Search for the cell housing the specified text and yield its (x, y) center coordinate. 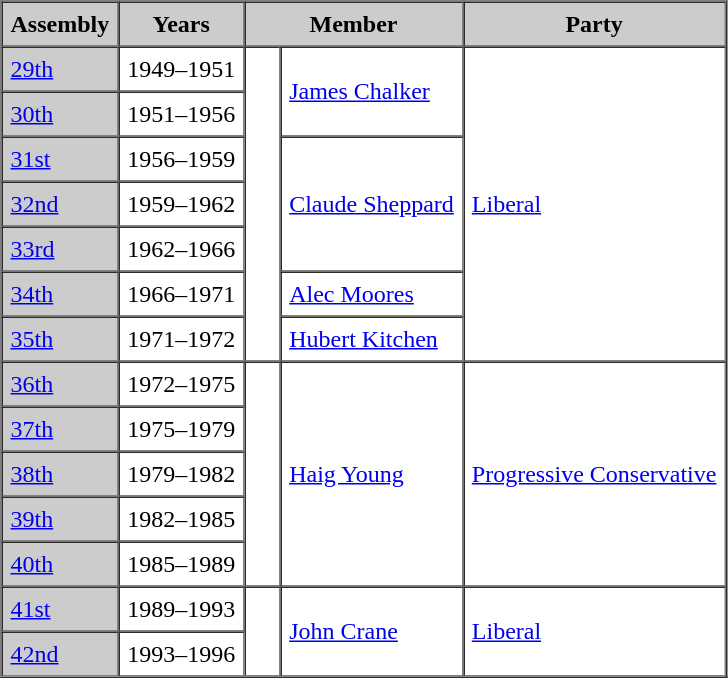
31st (60, 158)
1985–1989 (181, 564)
39th (60, 518)
1956–1959 (181, 158)
1951–1956 (181, 114)
1966–1971 (181, 294)
1993–1996 (181, 654)
Member (354, 24)
1959–1962 (181, 204)
40th (60, 564)
1979–1982 (181, 474)
John Crane (372, 631)
32nd (60, 204)
34th (60, 294)
1982–1985 (181, 518)
36th (60, 384)
1972–1975 (181, 384)
1971–1972 (181, 338)
41st (60, 608)
1962–1966 (181, 248)
1975–1979 (181, 428)
30th (60, 114)
Haig Young (372, 474)
29th (60, 68)
Claude Sheppard (372, 204)
James Chalker (372, 91)
Party (594, 24)
42nd (60, 654)
Alec Moores (372, 294)
38th (60, 474)
35th (60, 338)
Hubert Kitchen (372, 338)
37th (60, 428)
1989–1993 (181, 608)
1949–1951 (181, 68)
Assembly (60, 24)
Years (181, 24)
Progressive Conservative (594, 474)
33rd (60, 248)
